Return (X, Y) of the center of cell containing provided text 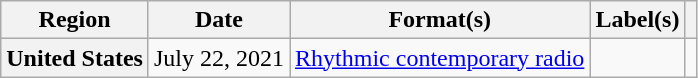
Format(s) (440, 20)
Date (218, 20)
Region (75, 20)
Rhythmic contemporary radio (440, 58)
July 22, 2021 (218, 58)
United States (75, 58)
Label(s) (638, 20)
